From the cell containing the given text, extract its center point as (x, y) coordinate. 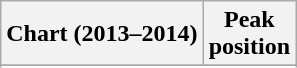
Chart (2013–2014) (102, 34)
Peakposition (249, 34)
